Return [x, y] of the center of cell containing provided text 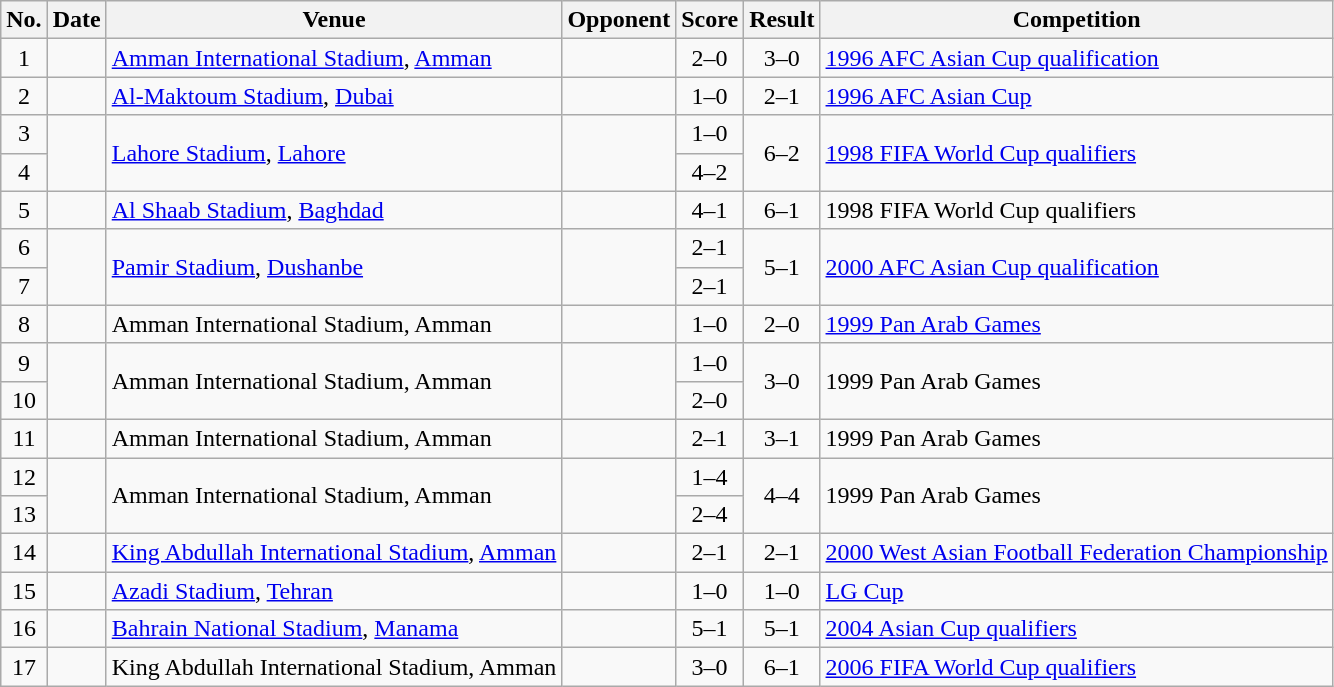
4–1 [710, 210]
2–4 [710, 515]
4 [24, 172]
Al-Maktoum Stadium, Dubai [334, 96]
14 [24, 553]
1–4 [710, 477]
Bahrain National Stadium, Manama [334, 629]
Azadi Stadium, Tehran [334, 591]
5 [24, 210]
LG Cup [1076, 591]
13 [24, 515]
3 [24, 134]
Result [782, 20]
Al Shaab Stadium, Baghdad [334, 210]
No. [24, 20]
1996 AFC Asian Cup [1076, 96]
Pamir Stadium, Dushanbe [334, 267]
9 [24, 362]
2006 FIFA World Cup qualifiers [1076, 667]
2 [24, 96]
4–2 [710, 172]
Score [710, 20]
Competition [1076, 20]
Opponent [619, 20]
1 [24, 58]
15 [24, 591]
16 [24, 629]
17 [24, 667]
2000 West Asian Football Federation Championship [1076, 553]
7 [24, 286]
1996 AFC Asian Cup qualification [1076, 58]
Venue [334, 20]
12 [24, 477]
4–4 [782, 496]
6–2 [782, 153]
8 [24, 324]
2000 AFC Asian Cup qualification [1076, 267]
11 [24, 438]
Lahore Stadium, Lahore [334, 153]
10 [24, 400]
3–1 [782, 438]
Date [76, 20]
6 [24, 248]
2004 Asian Cup qualifiers [1076, 629]
